Return the [X, Y] coordinate for the center point of the cell that contains the specified text.  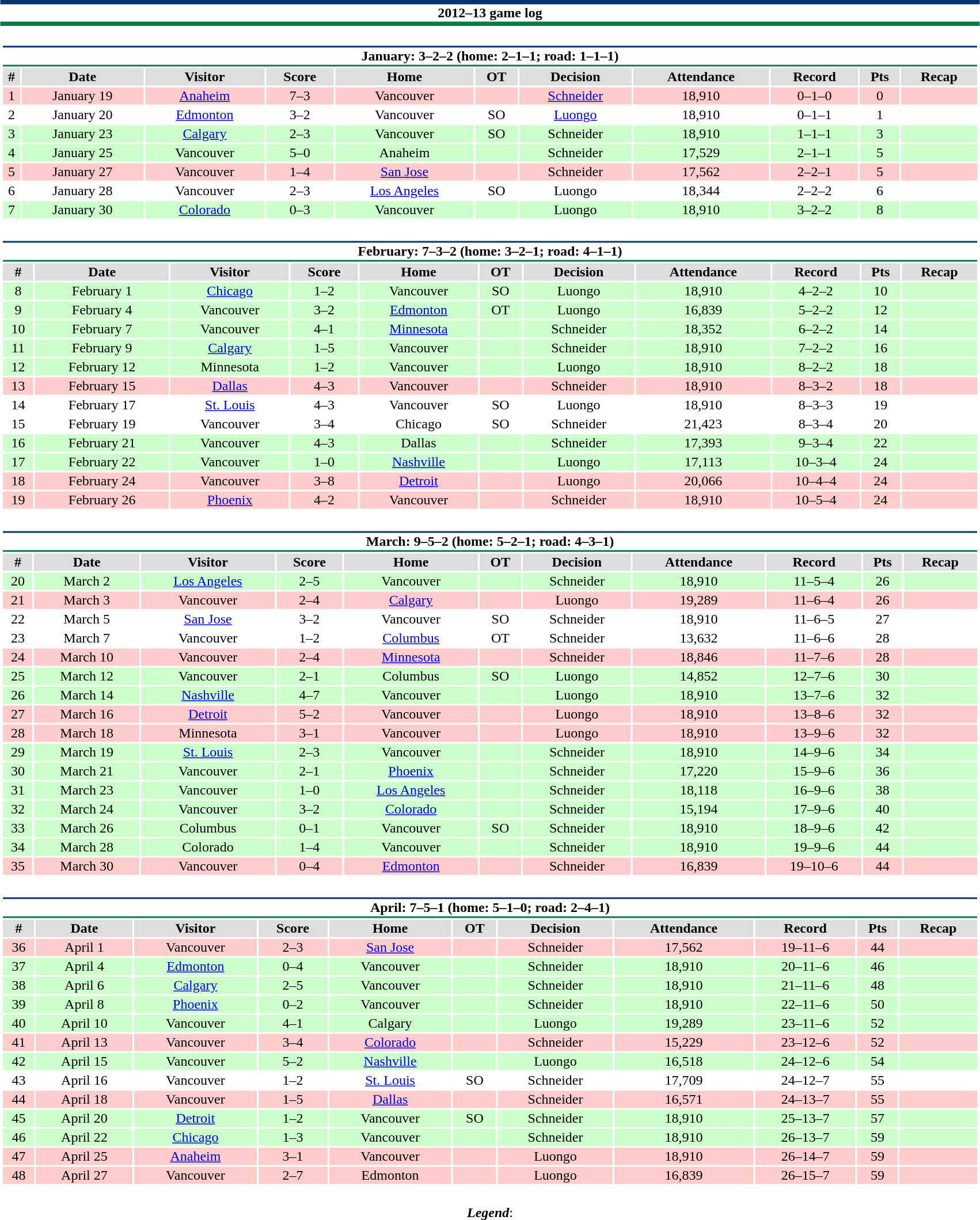
March 2 [87, 581]
21,423 [703, 424]
8–3–4 [815, 424]
2–2–2 [814, 191]
39 [18, 1005]
March 21 [87, 771]
January 19 [83, 96]
March 5 [87, 619]
41 [18, 1043]
April 6 [84, 985]
March 23 [87, 790]
5–2–2 [815, 310]
February 19 [102, 424]
26–15–7 [805, 1175]
0–1 [309, 828]
35 [17, 866]
18,846 [699, 657]
15 [18, 424]
January 27 [83, 172]
April 22 [84, 1137]
0–1–1 [814, 115]
17,393 [703, 443]
March 16 [87, 714]
February 1 [102, 291]
23–12–6 [805, 1043]
15,194 [699, 809]
16,518 [684, 1061]
4–7 [309, 695]
April 16 [84, 1081]
April 8 [84, 1005]
March 19 [87, 752]
26–14–7 [805, 1157]
0–3 [299, 210]
April 1 [84, 947]
43 [18, 1081]
April 27 [84, 1175]
9–3–4 [815, 443]
57 [878, 1119]
25–13–7 [805, 1119]
26–13–7 [805, 1137]
7–3 [299, 96]
0–1–0 [814, 96]
22–11–6 [805, 1005]
17,529 [701, 153]
March 10 [87, 657]
18,118 [699, 790]
8–2–2 [815, 367]
31 [17, 790]
February 21 [102, 443]
29 [17, 752]
February 17 [102, 405]
April 20 [84, 1119]
9 [18, 310]
0–2 [293, 1005]
April 25 [84, 1157]
11–6–6 [814, 638]
1–3 [293, 1137]
April 18 [84, 1099]
13–9–6 [814, 733]
January 28 [83, 191]
24–13–7 [805, 1099]
19–10–6 [814, 866]
18,344 [701, 191]
January 25 [83, 153]
11–5–4 [814, 581]
2–2–1 [814, 172]
16–9–6 [814, 790]
8–3–2 [815, 386]
14,852 [699, 676]
7–2–2 [815, 348]
4–2–2 [815, 291]
12–7–6 [814, 676]
17,113 [703, 462]
3–2–2 [814, 210]
March 28 [87, 847]
17–9–6 [814, 809]
March 24 [87, 809]
50 [878, 1005]
2012–13 game log [490, 13]
January 23 [83, 134]
20,066 [703, 481]
47 [18, 1157]
18–9–6 [814, 828]
21 [17, 601]
April 4 [84, 967]
54 [878, 1061]
February 22 [102, 462]
18,352 [703, 329]
4 [12, 153]
February 4 [102, 310]
11–6–4 [814, 601]
7 [12, 210]
March 7 [87, 638]
37 [18, 967]
21–11–6 [805, 985]
0 [880, 96]
23–11–6 [805, 1023]
February 24 [102, 481]
25 [17, 676]
February 7 [102, 329]
March 18 [87, 733]
13,632 [699, 638]
April 10 [84, 1023]
April: 7–5–1 (home: 5–1–0; road: 2–4–1) [489, 907]
19–9–6 [814, 847]
January 30 [83, 210]
15–9–6 [814, 771]
4–2 [324, 500]
11–6–5 [814, 619]
2–7 [293, 1175]
15,229 [684, 1043]
February 15 [102, 386]
April 13 [84, 1043]
March 12 [87, 676]
March 14 [87, 695]
11–7–6 [814, 657]
10–5–4 [815, 500]
March 30 [87, 866]
March 3 [87, 601]
January: 3–2–2 (home: 2–1–1; road: 1–1–1) [489, 56]
17,220 [699, 771]
8–3–3 [815, 405]
April 15 [84, 1061]
1–1–1 [814, 134]
16,571 [684, 1099]
2 [12, 115]
24–12–7 [805, 1081]
17 [18, 462]
February 26 [102, 500]
13 [18, 386]
23 [17, 638]
6–2–2 [815, 329]
33 [17, 828]
February 9 [102, 348]
19–11–6 [805, 947]
20–11–6 [805, 967]
3–8 [324, 481]
10–4–4 [815, 481]
13–7–6 [814, 695]
17,709 [684, 1081]
January 20 [83, 115]
13–8–6 [814, 714]
24–12–6 [805, 1061]
2–1–1 [814, 153]
March 26 [87, 828]
45 [18, 1119]
March: 9–5–2 (home: 5–2–1; road: 4–3–1) [489, 541]
5–0 [299, 153]
10–3–4 [815, 462]
February 12 [102, 367]
14–9–6 [814, 752]
February: 7–3–2 (home: 3–2–1; road: 4–1–1) [489, 251]
11 [18, 348]
